Scan for the cell matching the given text and deliver its [X, Y] coordinate at center. 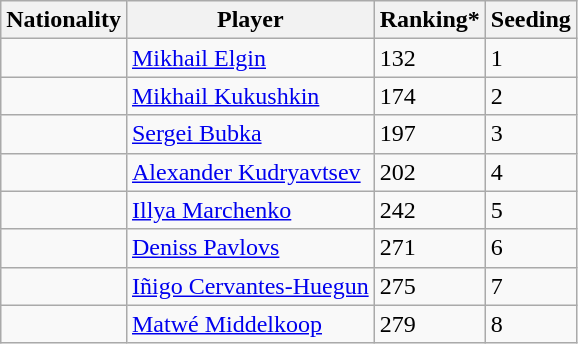
2 [530, 96]
132 [430, 58]
Nationality [64, 20]
Mikhail Elgin [250, 58]
279 [430, 324]
Illya Marchenko [250, 210]
Iñigo Cervantes-Huegun [250, 286]
6 [530, 248]
242 [430, 210]
7 [530, 286]
275 [430, 286]
1 [530, 58]
Deniss Pavlovs [250, 248]
Matwé Middelkoop [250, 324]
Alexander Kudryavtsev [250, 172]
8 [530, 324]
197 [430, 134]
Mikhail Kukushkin [250, 96]
271 [430, 248]
5 [530, 210]
174 [430, 96]
202 [430, 172]
Sergei Bubka [250, 134]
3 [530, 134]
Ranking* [430, 20]
4 [530, 172]
Seeding [530, 20]
Player [250, 20]
